Return [x, y] of the center of cell containing provided text 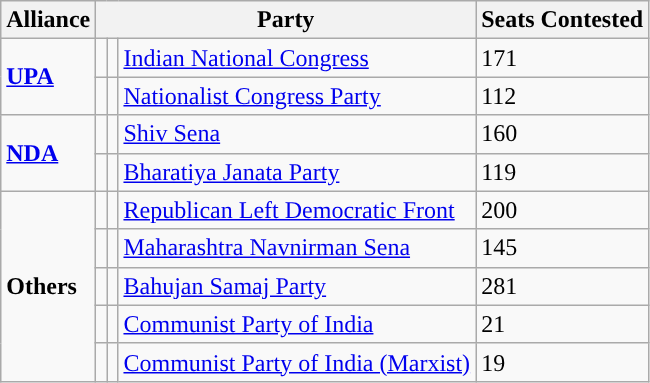
19 [562, 362]
Communist Party of India (Marxist) [297, 362]
Party [286, 20]
160 [562, 134]
Alliance [48, 20]
Indian National Congress [297, 58]
281 [562, 286]
171 [562, 58]
200 [562, 210]
Republican Left Democratic Front [297, 210]
145 [562, 248]
112 [562, 96]
Shiv Sena [297, 134]
Nationalist Congress Party [297, 96]
NDA [48, 153]
21 [562, 324]
Seats Contested [562, 20]
Bharatiya Janata Party [297, 172]
Others [48, 286]
Maharashtra Navnirman Sena [297, 248]
UPA [48, 77]
Communist Party of India [297, 324]
Bahujan Samaj Party [297, 286]
119 [562, 172]
